Scan for the cell matching the given text and deliver its (X, Y) coordinate at center. 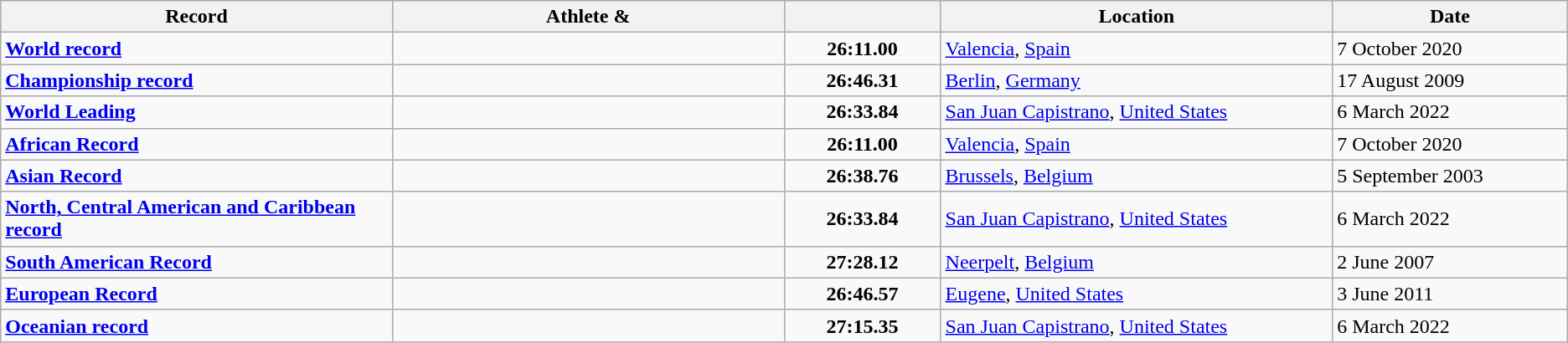
African Record (197, 144)
5 September 2003 (1451, 176)
Asian Record (197, 176)
Brussels, Belgium (1137, 176)
European Record (197, 294)
3 June 2011 (1451, 294)
Neerpelt, Belgium (1137, 262)
Oceanian record (197, 325)
Record (197, 17)
26:38.76 (863, 176)
26:46.57 (863, 294)
World Leading (197, 112)
Date (1451, 17)
26:46.31 (863, 80)
Berlin, Germany (1137, 80)
Championship record (197, 80)
Athlete & (588, 17)
27:15.35 (863, 325)
Location (1137, 17)
South American Record (197, 262)
World record (197, 49)
Eugene, United States (1137, 294)
27:28.12 (863, 262)
17 August 2009 (1451, 80)
2 June 2007 (1451, 262)
North, Central American and Caribbean record (197, 219)
